Locate the cell with the specified text and output its [X, Y] center coordinate. 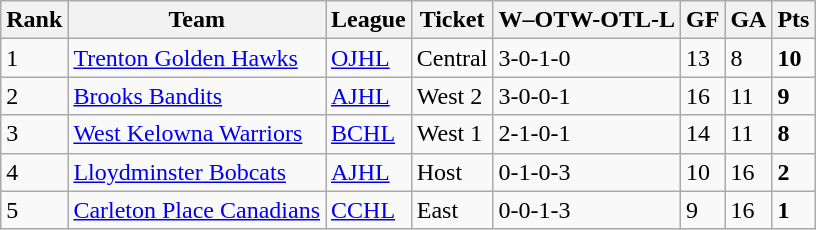
BCHL [369, 134]
GA [748, 20]
Pts [794, 20]
OJHL [369, 58]
Ticket [452, 20]
0-1-0-3 [587, 172]
East [452, 210]
3 [34, 134]
GF [702, 20]
Carleton Place Canadians [197, 210]
14 [702, 134]
3-0-0-1 [587, 96]
Lloydminster Bobcats [197, 172]
Host [452, 172]
3-0-1-0 [587, 58]
West Kelowna Warriors [197, 134]
0-0-1-3 [587, 210]
5 [34, 210]
2-1-0-1 [587, 134]
League [369, 20]
Central [452, 58]
Rank [34, 20]
Trenton Golden Hawks [197, 58]
Team [197, 20]
13 [702, 58]
CCHL [369, 210]
4 [34, 172]
W–OTW-OTL-L [587, 20]
West 2 [452, 96]
Brooks Bandits [197, 96]
West 1 [452, 134]
